Capture the cell that displays the provided text and extract its [x, y] central coordinate. 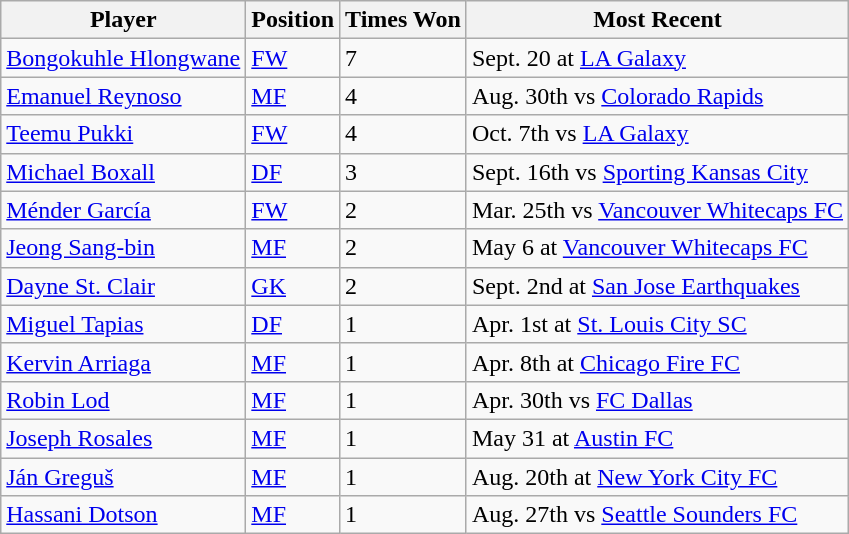
Aug. 27th vs Seattle Sounders FC [657, 515]
Oct. 7th vs LA Galaxy [657, 134]
Michael Boxall [124, 172]
Times Won [404, 20]
Robin Lod [124, 400]
Hassani Dotson [124, 515]
Position [293, 20]
7 [404, 58]
Ménder García [124, 210]
Dayne St. Clair [124, 286]
Player [124, 20]
Aug. 30th vs Colorado Rapids [657, 96]
Joseph Rosales [124, 438]
Teemu Pukki [124, 134]
Ján Greguš [124, 477]
May 31 at Austin FC [657, 438]
3 [404, 172]
Emanuel Reynoso [124, 96]
Apr. 30th vs FC Dallas [657, 400]
Miguel Tapias [124, 324]
Sept. 20 at LA Galaxy [657, 58]
Apr. 1st at St. Louis City SC [657, 324]
Apr. 8th at Chicago Fire FC [657, 362]
Sept. 16th vs Sporting Kansas City [657, 172]
Sept. 2nd at San Jose Earthquakes [657, 286]
Mar. 25th vs Vancouver Whitecaps FC [657, 210]
Aug. 20th at New York City FC [657, 477]
Kervin Arriaga [124, 362]
Most Recent [657, 20]
Jeong Sang-bin [124, 248]
GK [293, 286]
May 6 at Vancouver Whitecaps FC [657, 248]
Bongokuhle Hlongwane [124, 58]
